Return (X, Y) of the center of cell containing provided text 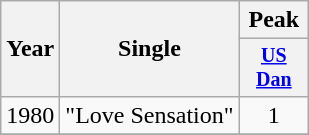
1980 (30, 115)
"Love Sensation" (150, 115)
Single (150, 49)
USDan (274, 68)
Peak (274, 20)
1 (274, 115)
Year (30, 49)
